Return the [X, Y] coordinate for the center point of the cell that contains the specified text.  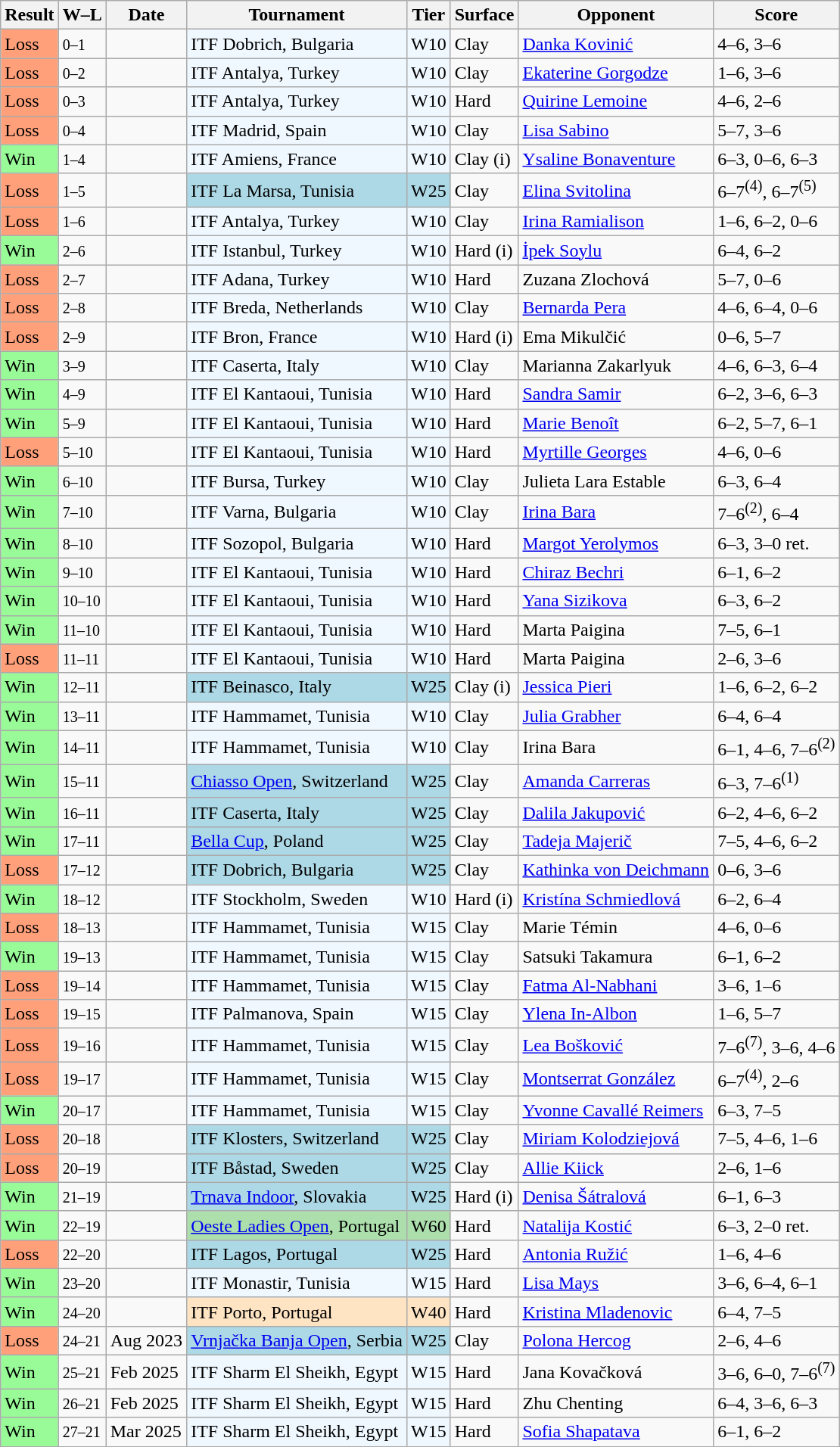
4–6, 2–6 [776, 101]
19–14 [82, 985]
7–5, 4–6, 6–2 [776, 841]
7–5, 6–1 [776, 630]
Tournament [297, 15]
1–4 [82, 159]
Surface [484, 15]
1–6, 5–7 [776, 1014]
W–L [82, 15]
ITF Bron, France [297, 337]
6–3, 7–5 [776, 1110]
7–6(7), 3–6, 4–6 [776, 1046]
5–7, 3–6 [776, 130]
2–6, 1–6 [776, 1168]
6–4, 6–4 [776, 716]
5–7, 0–6 [776, 279]
6–7(4), 2–6 [776, 1079]
19–16 [82, 1046]
Polona Hercog [616, 1341]
24–20 [82, 1312]
8–10 [82, 543]
1–6, 3–6 [776, 73]
ITF Porto, Portugal [297, 1312]
6–3, 2–0 ret. [776, 1225]
19–17 [82, 1079]
ITF Lagos, Portugal [297, 1254]
6–2, 4–6, 6–2 [776, 812]
14–11 [82, 748]
10–10 [82, 601]
1–6, 6–2, 0–6 [776, 222]
Tier [428, 15]
W60 [428, 1225]
Ylena In-Albon [616, 1014]
Mar 2025 [146, 1432]
6–10 [82, 481]
Ema Mikulčić [616, 337]
Satsuki Takamura [616, 957]
1–6, 6–2, 6–2 [776, 687]
ITF Beinasco, Italy [297, 687]
4–6, 6–4, 0–6 [776, 308]
ITF Palmanova, Spain [297, 1014]
Kristina Mladenovic [616, 1312]
Irina Ramialison [616, 222]
7–10 [82, 512]
Myrtille Georges [616, 452]
26–21 [82, 1403]
4–9 [82, 394]
15–11 [82, 781]
Oeste Ladies Open, Portugal [297, 1225]
21–19 [82, 1196]
3–9 [82, 366]
1–6, 4–6 [776, 1254]
Dalila Jakupović [616, 812]
9–10 [82, 572]
ITF Amiens, France [297, 159]
3–6, 6–0, 7–6(7) [776, 1373]
0–1 [82, 44]
6–1, 6–3 [776, 1196]
27–21 [82, 1432]
İpek Soylu [616, 251]
6–4, 7–5 [776, 1312]
6–2, 5–7, 6–1 [776, 423]
ITF Stockholm, Sweden [297, 899]
2–8 [82, 308]
Bella Cup, Poland [297, 841]
Score [776, 15]
Trnava Indoor, Slovakia [297, 1196]
Kristína Schmiedlová [616, 899]
6–7(4), 6–7(5) [776, 191]
Quirine Lemoine [616, 101]
ITF Breda, Netherlands [297, 308]
22–19 [82, 1225]
Lisa Mays [616, 1283]
Julieta Lara Estable [616, 481]
Antonia Ružić [616, 1254]
6–3, 7–6(1) [776, 781]
20–17 [82, 1110]
6–3, 0–6, 6–3 [776, 159]
Zuzana Zlochová [616, 279]
Marianna Zakarlyuk [616, 366]
0–4 [82, 130]
Vrnjačka Banja Open, Serbia [297, 1341]
5–10 [82, 452]
Kathinka von Deichmann [616, 870]
25–21 [82, 1373]
Fatma Al-Nabhani [616, 985]
0–6, 3–6 [776, 870]
Allie Kiick [616, 1168]
20–19 [82, 1168]
Chiasso Open, Switzerland [297, 781]
1–5 [82, 191]
Result [30, 15]
Montserrat González [616, 1079]
2–7 [82, 279]
20–18 [82, 1139]
ITF Madrid, Spain [297, 130]
ITF Klosters, Switzerland [297, 1139]
ITF Båstad, Sweden [297, 1168]
Marie Benoît [616, 423]
13–11 [82, 716]
Yvonne Cavallé Reimers [616, 1110]
19–15 [82, 1014]
Elina Svitolina [616, 191]
18–12 [82, 899]
Amanda Carreras [616, 781]
Jessica Pieri [616, 687]
23–20 [82, 1283]
2–6, 4–6 [776, 1341]
4–6, 6–3, 6–4 [776, 366]
Bernarda Pera [616, 308]
Aug 2023 [146, 1341]
Zhu Chenting [616, 1403]
Opponent [616, 15]
ITF Istanbul, Turkey [297, 251]
16–11 [82, 812]
Date [146, 15]
Sandra Samir [616, 394]
ITF Varna, Bulgaria [297, 512]
22–20 [82, 1254]
Margot Yerolymos [616, 543]
3–6, 1–6 [776, 985]
Marie Témin [616, 928]
4–6, 3–6 [776, 44]
W40 [428, 1312]
11–10 [82, 630]
ITF Adana, Turkey [297, 279]
17–12 [82, 870]
12–11 [82, 687]
2–6, 3–6 [776, 658]
6–4, 6–2 [776, 251]
Lea Bošković [616, 1046]
Sofia Shapatava [616, 1432]
Ysaline Bonaventure [616, 159]
1–6 [82, 222]
3–6, 6–4, 6–1 [776, 1283]
7–6(2), 6–4 [776, 512]
Natalija Kostić [616, 1225]
Tadeja Majerič [616, 841]
Danka Kovinić [616, 44]
6–3, 3–0 ret. [776, 543]
5–9 [82, 423]
Denisa Šátralová [616, 1196]
2–6 [82, 251]
Yana Sizikova [616, 601]
11–11 [82, 658]
6–3, 6–4 [776, 481]
ITF La Marsa, Tunisia [297, 191]
0–6, 5–7 [776, 337]
ITF Bursa, Turkey [297, 481]
24–21 [82, 1341]
Lisa Sabino [616, 130]
19–13 [82, 957]
6–1, 4–6, 7–6(2) [776, 748]
2–9 [82, 337]
6–4, 3–6, 6–3 [776, 1403]
6–3, 6–2 [776, 601]
Chiraz Bechri [616, 572]
17–11 [82, 841]
18–13 [82, 928]
Ekaterine Gorgodze [616, 73]
0–3 [82, 101]
Jana Kovačková [616, 1373]
6–2, 3–6, 6–3 [776, 394]
ITF Monastir, Tunisia [297, 1283]
6–2, 6–4 [776, 899]
Miriam Kolodziejová [616, 1139]
Julia Grabher [616, 716]
7–5, 4–6, 1–6 [776, 1139]
0–2 [82, 73]
ITF Sozopol, Bulgaria [297, 543]
